Locate the cell with the specified text and output its (X, Y) center coordinate. 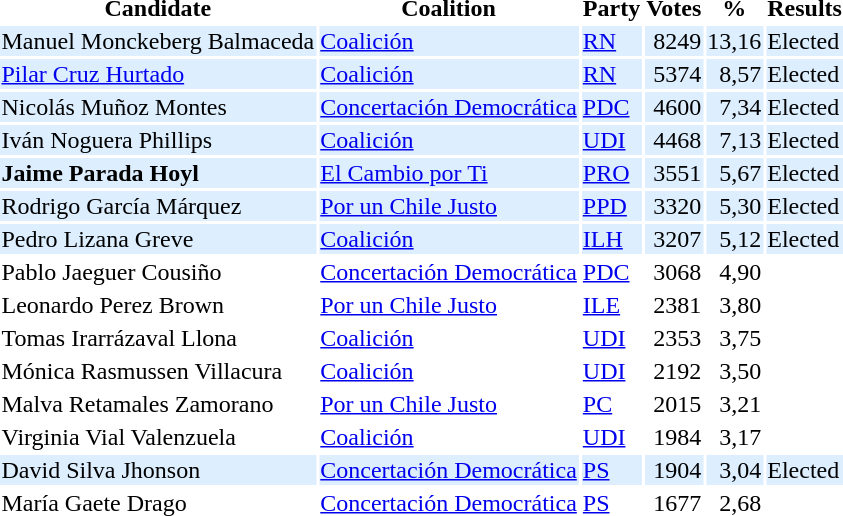
2381 (674, 305)
2192 (674, 371)
PPD (611, 206)
13,16 (734, 41)
ILH (611, 239)
3,75 (734, 338)
Pablo Jaeguer Cousiño (158, 272)
David Silva Jhonson (158, 470)
Malva Retamales Zamorano (158, 404)
PS (611, 470)
1984 (674, 437)
2353 (674, 338)
Nicolás Muñoz Montes (158, 107)
Mónica Rasmussen Villacura (158, 371)
3207 (674, 239)
ILE (611, 305)
4600 (674, 107)
3551 (674, 173)
El Cambio por Ti (449, 173)
Iván Noguera Phillips (158, 140)
3,17 (734, 437)
PC (611, 404)
PRO (611, 173)
3,50 (734, 371)
Pilar Cruz Hurtado (158, 74)
5374 (674, 74)
Pedro Lizana Greve (158, 239)
Virginia Vial Valenzuela (158, 437)
3068 (674, 272)
Leonardo Perez Brown (158, 305)
3320 (674, 206)
8,57 (734, 74)
Rodrigo García Márquez (158, 206)
3,80 (734, 305)
8249 (674, 41)
5,12 (734, 239)
3,21 (734, 404)
1904 (674, 470)
Manuel Monckeberg Balmaceda (158, 41)
2015 (674, 404)
7,13 (734, 140)
7,34 (734, 107)
3,04 (734, 470)
4468 (674, 140)
5,30 (734, 206)
5,67 (734, 173)
Tomas Irarrázaval Llona (158, 338)
Jaime Parada Hoyl (158, 173)
4,90 (734, 272)
